Output the (X, Y) coordinate of the center of the cell containing the given text.  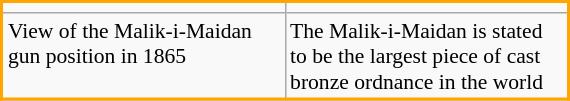
View of the Malik-i-Maidan gun position in 1865 (144, 56)
The Malik-i-Maidan is stated to be the largest piece of cast bronze ordnance in the world (426, 56)
